Return the (X, Y) coordinate for the center point of the cell that contains the specified text.  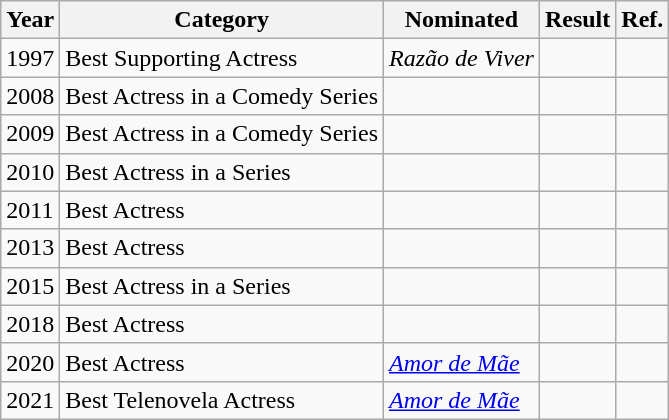
2008 (30, 96)
Result (577, 20)
Best Supporting Actress (222, 58)
2015 (30, 286)
2018 (30, 324)
Year (30, 20)
Razão de Viver (462, 58)
2020 (30, 362)
1997 (30, 58)
Category (222, 20)
2010 (30, 172)
2021 (30, 400)
2013 (30, 248)
Ref. (642, 20)
Best Telenovela Actress (222, 400)
2011 (30, 210)
2009 (30, 134)
Nominated (462, 20)
